Output the [x, y] coordinate of the center of the cell containing the given text.  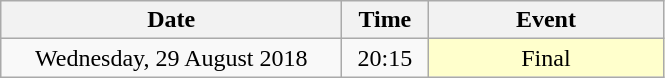
Event [546, 20]
Time [385, 20]
Final [546, 58]
20:15 [385, 58]
Wednesday, 29 August 2018 [172, 58]
Date [172, 20]
